Identify which cell holds the provided text, then report its (X, Y) central coordinate. 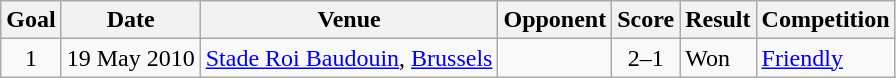
Opponent (555, 20)
2–1 (646, 58)
Goal (31, 20)
1 (31, 58)
Date (130, 20)
Won (718, 58)
Stade Roi Baudouin, Brussels (349, 58)
Competition (826, 20)
Score (646, 20)
19 May 2010 (130, 58)
Friendly (826, 58)
Result (718, 20)
Venue (349, 20)
